Locate the cell with the specified text and output its [x, y] center coordinate. 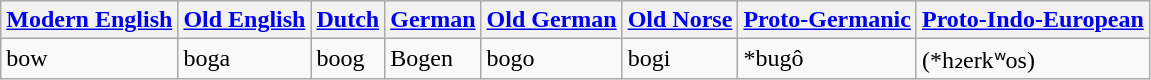
Dutch [348, 20]
Proto-Germanic [828, 20]
bogi [680, 59]
bogo [552, 59]
boog [348, 59]
Old Norse [680, 20]
Old German [552, 20]
German [433, 20]
Proto-Indo-European [1032, 20]
Modern English [90, 20]
Old English [244, 20]
(*h₂erkʷos) [1032, 59]
boga [244, 59]
bow [90, 59]
*bugô [828, 59]
Bogen [433, 59]
